Pinpoint the cell where the given text exists, returning its (x, y) midpoint coordinate. 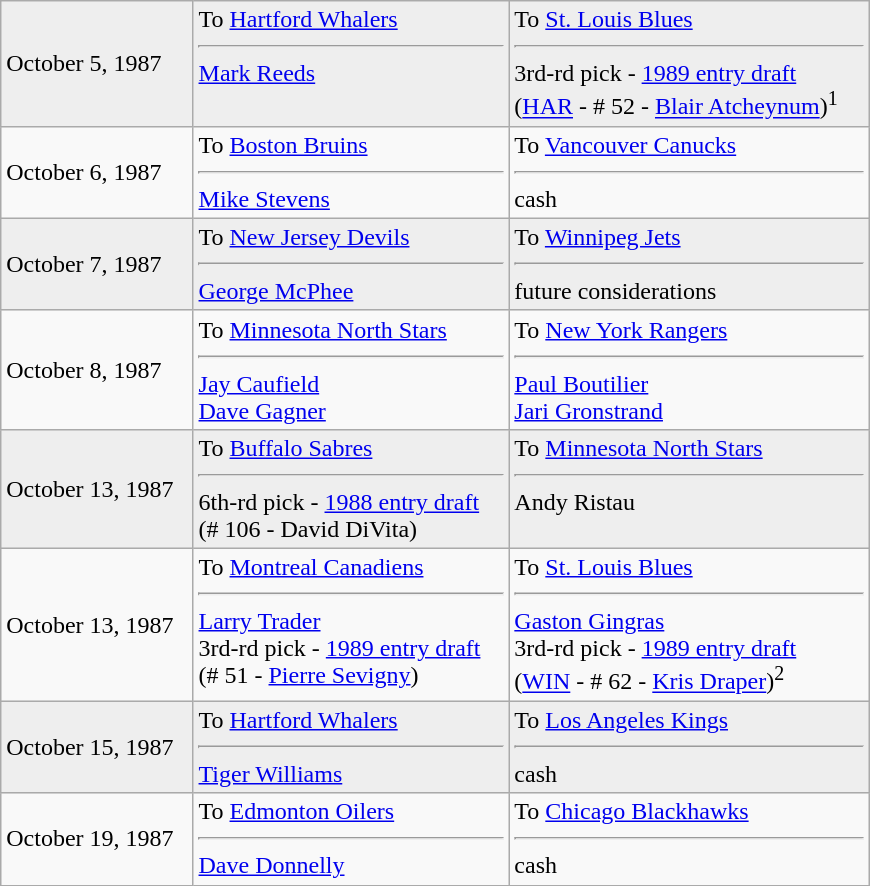
To Hartford WhalersTiger Williams (351, 747)
October 6, 1987 (97, 172)
To Los Angeles Kingscash (689, 747)
October 5, 1987 (97, 64)
To Boston BruinsMike Stevens (351, 172)
To St. Louis Blues3rd-rd pick - 1989 entry draft(HAR - # 52 - Blair Atcheynum)1 (689, 64)
To St. Louis BluesGaston Gingras3rd-rd pick - 1989 entry draft(WIN - # 62 - Kris Draper)2 (689, 626)
To Winnipeg Jetsfuture considerations (689, 264)
October 15, 1987 (97, 747)
To Montreal CanadiensLarry Trader3rd-rd pick - 1989 entry draft(# 51 - Pierre Sevigny) (351, 626)
To Hartford WhalersMark Reeds (351, 64)
To New Jersey DevilsGeorge McPhee (351, 264)
To Vancouver Canuckscash (689, 172)
October 8, 1987 (97, 370)
To New York RangersPaul BoutilierJari Gronstrand (689, 370)
To Buffalo Sabres6th-rd pick - 1988 entry draft(# 106 - David DiVita) (351, 488)
To Chicago Blackhawkscash (689, 839)
October 19, 1987 (97, 839)
To Minnesota North StarsJay CaufieldDave Gagner (351, 370)
To Edmonton OilersDave Donnelly (351, 839)
To Minnesota North StarsAndy Ristau (689, 488)
October 7, 1987 (97, 264)
